Provide the (X, Y) coordinate of the cell's center where the given text is located.  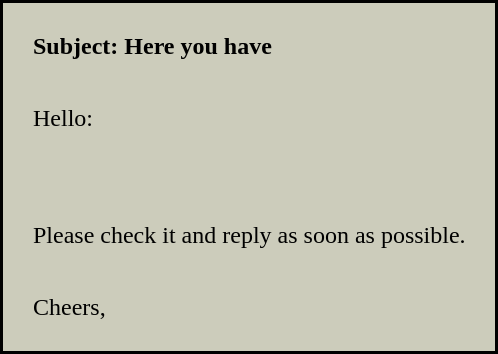
Please check it and reply as soon as possible. (250, 236)
Hello: (250, 118)
Subject: Here you have (250, 46)
Cheers, (250, 308)
